Identify which cell holds the provided text, then report its [x, y] central coordinate. 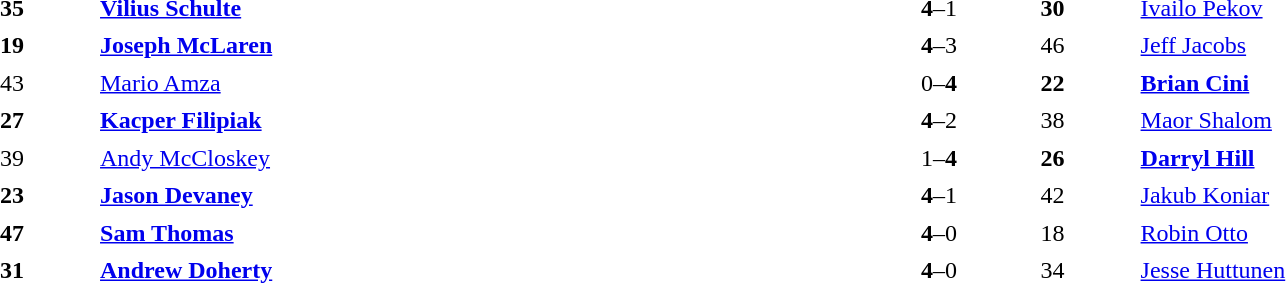
38 [1086, 121]
42 [1086, 195]
4–2 [938, 121]
46 [1086, 45]
4–0 [938, 233]
1–4 [938, 158]
4–1 [938, 195]
Jason Devaney [469, 195]
18 [1086, 233]
Kacper Filipiak [469, 121]
Joseph McLaren [469, 45]
Mario Amza [469, 83]
Andy McCloskey [469, 158]
Sam Thomas [469, 233]
0–4 [938, 83]
22 [1086, 83]
26 [1086, 158]
4–3 [938, 45]
